Detect which cell encompasses the target text, then output its [x, y] center coordinate. 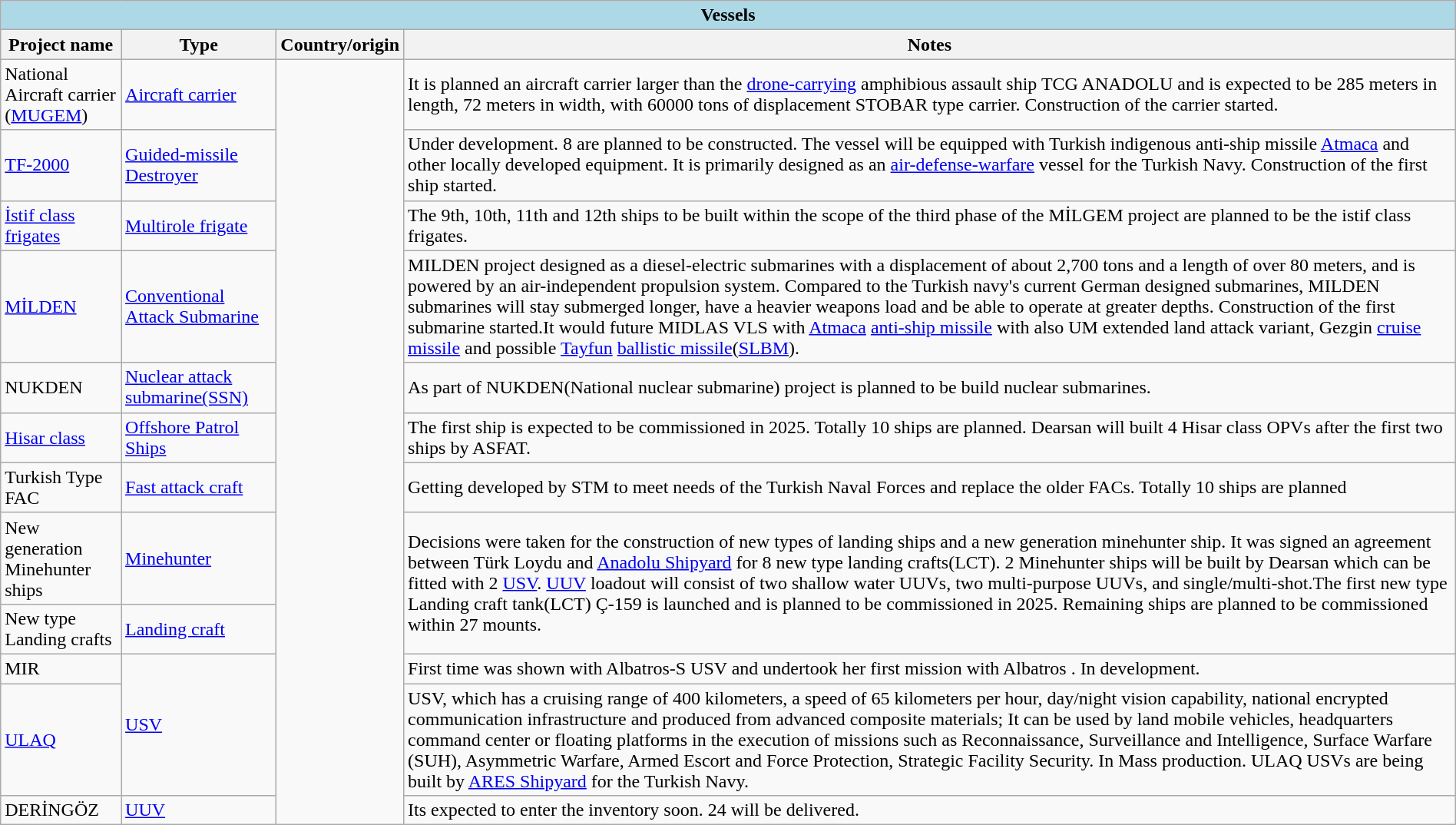
Fast attack craft [199, 487]
Conventional Attack Submarine [199, 306]
Aircraft carrier [199, 94]
National Aircraft carrier(MUGEM) [61, 94]
Multirole frigate [199, 226]
MIR [61, 668]
NUKDEN [61, 387]
Nuclear attack submarine(SSN) [199, 387]
İstif class frigates [61, 226]
Country/origin [340, 45]
Turkish Type FAC [61, 487]
MİLDEN [61, 306]
Vessels [728, 15]
Hisar class [61, 438]
DERİNGÖZ [61, 810]
New generationMinehunter ships [61, 558]
Offshore Patrol Ships [199, 438]
Project name [61, 45]
Guided-missile Destroyer [199, 165]
Landing craft [199, 628]
The 9th, 10th, 11th and 12th ships to be built within the scope of the third phase of the MİLGEM project are planned to be the istif class frigates. [930, 226]
As part of NUKDEN(National nuclear submarine) project is planned to be build nuclear submarines. [930, 387]
Its expected to enter the inventory soon. 24 will be delivered. [930, 810]
First time was shown with Albatros-S USV and undertook her first mission with Albatros . In development. [930, 668]
USV [199, 724]
Type [199, 45]
Minehunter [199, 558]
TF-2000 [61, 165]
New typeLanding crafts [61, 628]
ULAQ [61, 740]
UUV [199, 810]
Getting developed by STM to meet needs of the Turkish Naval Forces and replace the older FACs. Totally 10 ships are planned [930, 487]
Notes [930, 45]
